Pinpoint the cell where the given text exists, returning its [x, y] midpoint coordinate. 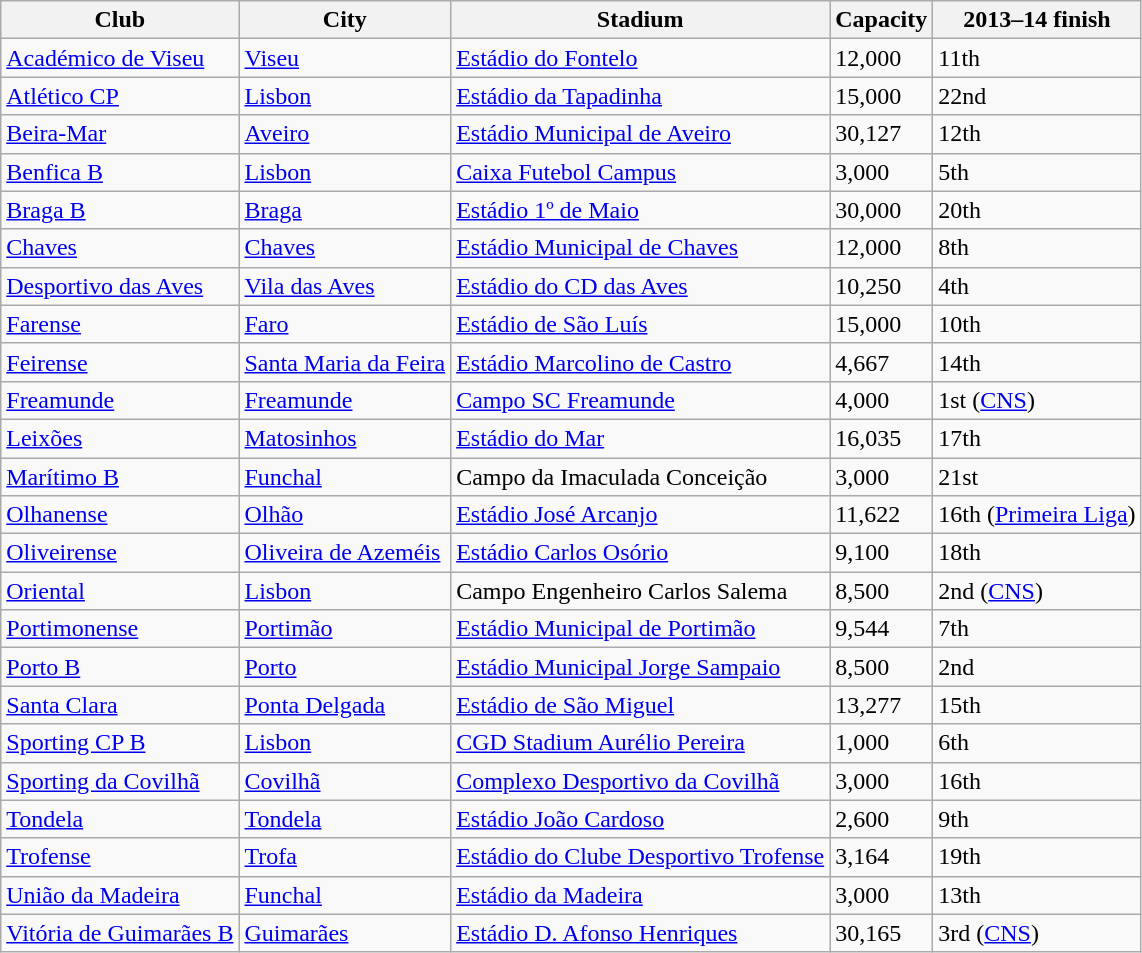
Olhão [345, 515]
Marítimo B [120, 477]
Estádio de São Miguel [640, 705]
11th [1037, 58]
2nd (CNS) [1037, 591]
City [345, 20]
Estádio do Mar [640, 438]
10th [1037, 324]
Estádio de São Luís [640, 324]
Estádio Municipal de Aveiro [640, 134]
Estádio do Fontelo [640, 58]
30,000 [882, 210]
Sporting CP B [120, 743]
Santa Clara [120, 705]
Desportivo das Aves [120, 286]
Vila das Aves [345, 286]
Santa Maria da Feira [345, 362]
16th (Primeira Liga) [1037, 515]
Oriental [120, 591]
Aveiro [345, 134]
4,000 [882, 400]
Benfica B [120, 172]
22nd [1037, 96]
Estádio D. Afonso Henriques [640, 933]
Club [120, 20]
6th [1037, 743]
Matosinhos [345, 438]
Estádio do CD das Aves [640, 286]
17th [1037, 438]
Atlético CP [120, 96]
2,600 [882, 819]
20th [1037, 210]
Campo Engenheiro Carlos Salema [640, 591]
30,127 [882, 134]
30,165 [882, 933]
16,035 [882, 438]
Estádio José Arcanjo [640, 515]
Oliveirense [120, 553]
Estádio da Madeira [640, 895]
Ponta Delgada [345, 705]
Estádio João Cardoso [640, 819]
Porto [345, 667]
Portimonense [120, 629]
Portimão [345, 629]
Estádio 1º de Maio [640, 210]
Guimarães [345, 933]
1st (CNS) [1037, 400]
União da Madeira [120, 895]
11,622 [882, 515]
CGD Stadium Aurélio Pereira [640, 743]
Sporting da Covilhã [120, 781]
Covilhã [345, 781]
Leixões [120, 438]
9,100 [882, 553]
Estádio do Clube Desportivo Trofense [640, 857]
13th [1037, 895]
Farense [120, 324]
Faro [345, 324]
Caixa Futebol Campus [640, 172]
Campo SC Freamunde [640, 400]
Viseu [345, 58]
Trofense [120, 857]
Porto B [120, 667]
Estádio Carlos Osório [640, 553]
9th [1037, 819]
Académico de Viseu [120, 58]
18th [1037, 553]
Braga B [120, 210]
Complexo Desportivo da Covilhã [640, 781]
12th [1037, 134]
21st [1037, 477]
Estádio Municipal Jorge Sampaio [640, 667]
9,544 [882, 629]
Beira-Mar [120, 134]
4,667 [882, 362]
15th [1037, 705]
2nd [1037, 667]
Campo da Imaculada Conceição [640, 477]
16th [1037, 781]
Estádio da Tapadinha [640, 96]
10,250 [882, 286]
Estádio Municipal de Portimão [640, 629]
5th [1037, 172]
Olhanense [120, 515]
3,164 [882, 857]
19th [1037, 857]
Estádio Municipal de Chaves [640, 248]
4th [1037, 286]
Vitória de Guimarães B [120, 933]
2013–14 finish [1037, 20]
Feirense [120, 362]
Capacity [882, 20]
1,000 [882, 743]
8th [1037, 248]
Estádio Marcolino de Castro [640, 362]
3rd (CNS) [1037, 933]
Stadium [640, 20]
13,277 [882, 705]
Oliveira de Azeméis [345, 553]
7th [1037, 629]
14th [1037, 362]
Braga [345, 210]
Trofa [345, 857]
